Provide the [x, y] coordinate of the cell's center where the given text is located.  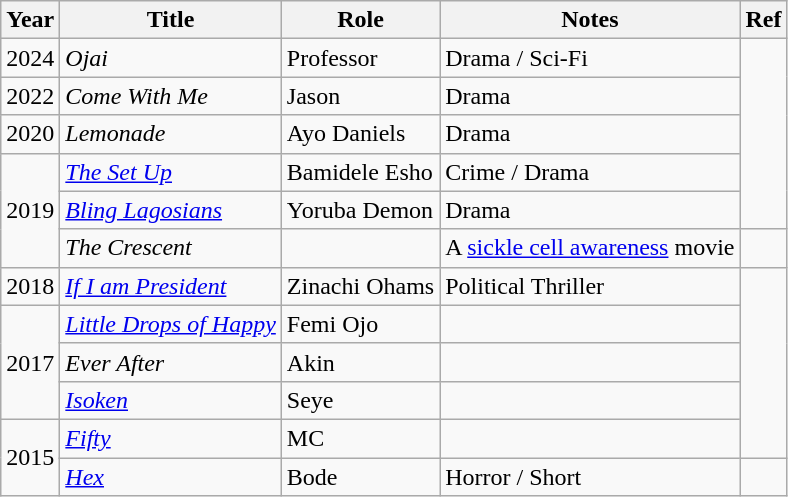
Ayo Daniels [360, 134]
2024 [30, 58]
Professor [360, 58]
Notes [590, 20]
Jason [360, 96]
Title [171, 20]
Come With Me [171, 96]
Bling Lagosians [171, 210]
Ever After [171, 362]
2019 [30, 210]
Political Thriller [590, 286]
Yoruba Demon [360, 210]
Femi Ojo [360, 324]
The Set Up [171, 172]
Horror / Short [590, 477]
A sickle cell awareness movie [590, 248]
Lemonade [171, 134]
Little Drops of Happy [171, 324]
Isoken [171, 400]
2015 [30, 457]
Hex [171, 477]
2018 [30, 286]
Role [360, 20]
2020 [30, 134]
Bamidele Esho [360, 172]
Seye [360, 400]
Ref [764, 20]
Drama / Sci-Fi [590, 58]
Year [30, 20]
Ojai [171, 58]
2022 [30, 96]
If I am President [171, 286]
Akin [360, 362]
Bode [360, 477]
MC [360, 438]
Crime / Drama [590, 172]
Fifty [171, 438]
2017 [30, 362]
Zinachi Ohams [360, 286]
The Crescent [171, 248]
